Identify which cell holds the provided text, then report its [X, Y] central coordinate. 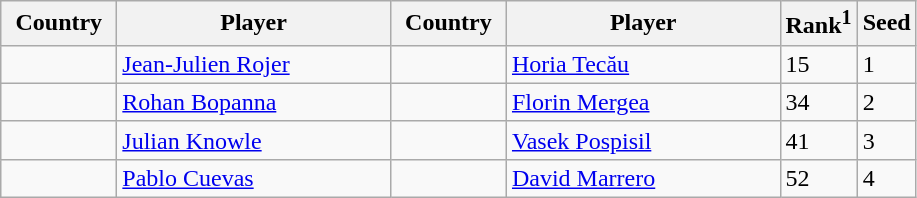
3 [886, 140]
2 [886, 102]
Rohan Bopanna [254, 102]
Pablo Cuevas [254, 178]
15 [818, 64]
34 [818, 102]
1 [886, 64]
David Marrero [643, 178]
Rank1 [818, 24]
Horia Tecău [643, 64]
52 [818, 178]
4 [886, 178]
Florin Mergea [643, 102]
Seed [886, 24]
Julian Knowle [254, 140]
Jean-Julien Rojer [254, 64]
41 [818, 140]
Vasek Pospisil [643, 140]
